For the text-containing cell, return its midpoint in [X, Y] coordinate format. 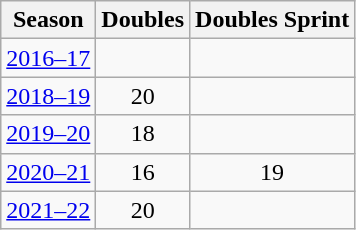
18 [143, 134]
2021–22 [48, 210]
2016–17 [48, 58]
2018–19 [48, 96]
Doubles [143, 20]
16 [143, 172]
2020–21 [48, 172]
2019–20 [48, 134]
Season [48, 20]
19 [272, 172]
Doubles Sprint [272, 20]
